Scan for the cell matching the given text and deliver its [x, y] coordinate at center. 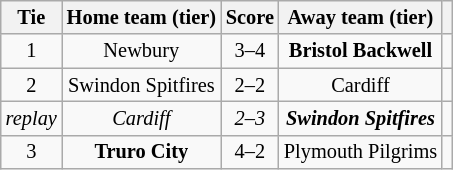
2–3 [250, 118]
3–4 [250, 51]
replay [32, 118]
2 [32, 85]
Newbury [142, 51]
3 [32, 152]
Home team (tier) [142, 17]
Away team (tier) [360, 17]
1 [32, 51]
Tie [32, 17]
Truro City [142, 152]
Bristol Backwell [360, 51]
Plymouth Pilgrims [360, 152]
4–2 [250, 152]
2–2 [250, 85]
Score [250, 17]
